Determine the [x, y] coordinate at the center of the cell enclosing the given text.  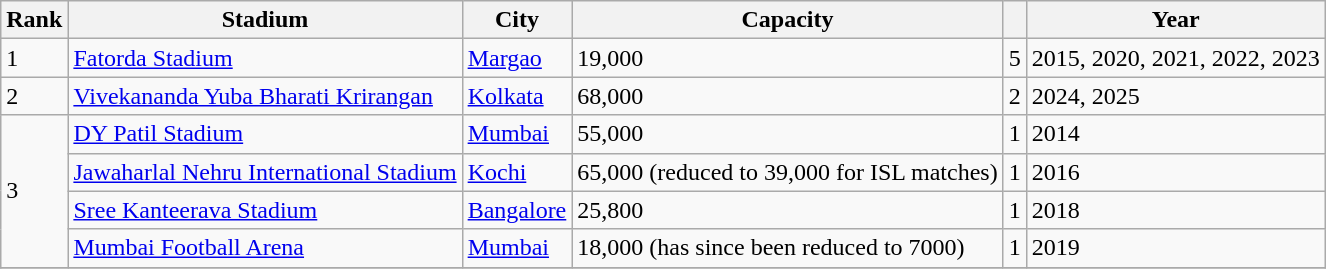
25,800 [788, 210]
2019 [1176, 248]
Stadium [265, 20]
2018 [1176, 210]
Rank [34, 20]
Kolkata [517, 96]
Kochi [517, 172]
2014 [1176, 134]
City [517, 20]
Bangalore [517, 210]
18,000 (has since been reduced to 7000) [788, 248]
DY Patil Stadium [265, 134]
Sree Kanteerava Stadium [265, 210]
2016 [1176, 172]
Mumbai Football Arena [265, 248]
55,000 [788, 134]
19,000 [788, 58]
2024, 2025 [1176, 96]
Year [1176, 20]
65,000 (reduced to 39,000 for ISL matches) [788, 172]
Fatorda Stadium [265, 58]
2015, 2020, 2021, 2022, 2023 [1176, 58]
Margao [517, 58]
68,000 [788, 96]
Capacity [788, 20]
5 [1014, 58]
3 [34, 191]
Vivekananda Yuba Bharati Krirangan [265, 96]
Jawaharlal Nehru International Stadium [265, 172]
